Capture the cell that displays the provided text and extract its (x, y) central coordinate. 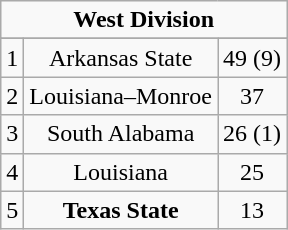
4 (12, 172)
1 (12, 58)
25 (252, 172)
South Alabama (121, 134)
37 (252, 96)
49 (9) (252, 58)
2 (12, 96)
3 (12, 134)
Louisiana (121, 172)
Texas State (121, 210)
5 (12, 210)
Louisiana–Monroe (121, 96)
West Division (144, 20)
26 (1) (252, 134)
13 (252, 210)
Arkansas State (121, 58)
